Scan for the cell matching the given text and deliver its [X, Y] coordinate at center. 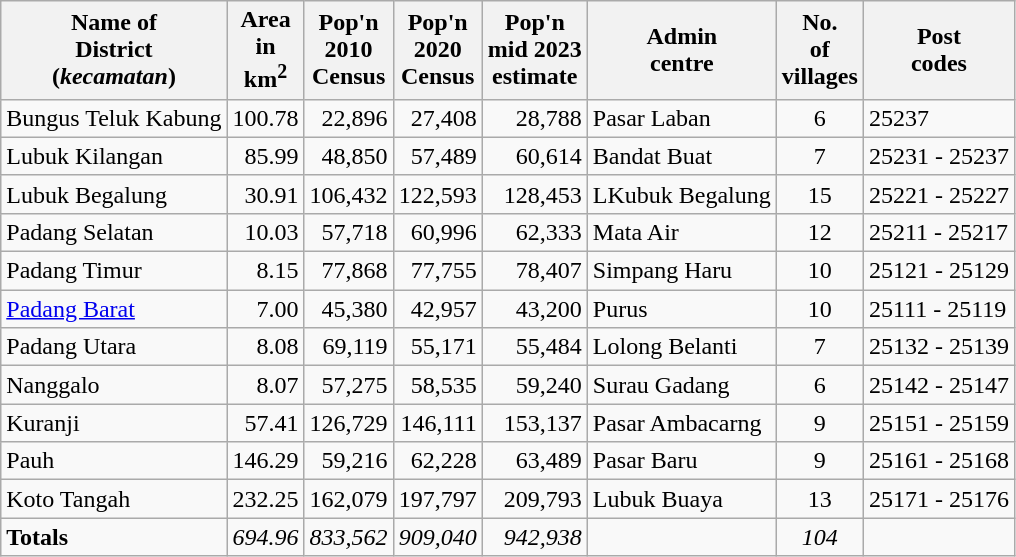
25171 - 25176 [938, 499]
Admincentre [682, 50]
62,333 [534, 232]
8.15 [266, 271]
8.08 [266, 347]
162,079 [348, 499]
Simpang Haru [682, 271]
69,119 [348, 347]
LKubuk Begalung [682, 194]
Pop'n 2010 Census [348, 50]
Padang Utara [114, 347]
15 [820, 194]
104 [820, 537]
Name of District(kecamatan) [114, 50]
8.07 [266, 385]
Lubuk Kilangan [114, 156]
25211 - 25217 [938, 232]
694.96 [266, 537]
13 [820, 499]
85.99 [266, 156]
Pop'n 2020 Census [438, 50]
122,593 [438, 194]
Pop'n mid 2023 estimate [534, 50]
57.41 [266, 423]
Totals [114, 537]
45,380 [348, 309]
Surau Gadang [682, 385]
Bungus Teluk Kabung [114, 118]
Mata Air [682, 232]
Padang Barat [114, 309]
909,040 [438, 537]
Lolong Belanti [682, 347]
59,240 [534, 385]
Nanggalo [114, 385]
43,200 [534, 309]
57,718 [348, 232]
100.78 [266, 118]
25161 - 25168 [938, 461]
146,111 [438, 423]
25231 - 25237 [938, 156]
106,432 [348, 194]
Area in km2 [266, 50]
942,938 [534, 537]
Lubuk Buaya [682, 499]
63,489 [534, 461]
78,407 [534, 271]
25142 - 25147 [938, 385]
Koto Tangah [114, 499]
57,489 [438, 156]
60,996 [438, 232]
59,216 [348, 461]
77,868 [348, 271]
57,275 [348, 385]
Padang Timur [114, 271]
209,793 [534, 499]
62,228 [438, 461]
153,137 [534, 423]
25121 - 25129 [938, 271]
833,562 [348, 537]
Kuranji [114, 423]
60,614 [534, 156]
12 [820, 232]
Pasar Ambacarng [682, 423]
197,797 [438, 499]
58,535 [438, 385]
25132 - 25139 [938, 347]
25151 - 25159 [938, 423]
126,729 [348, 423]
42,957 [438, 309]
10.03 [266, 232]
146.29 [266, 461]
30.91 [266, 194]
Padang Selatan [114, 232]
Pasar Baru [682, 461]
Pasar Laban [682, 118]
22,896 [348, 118]
27,408 [438, 118]
Pauh [114, 461]
Postcodes [938, 50]
77,755 [438, 271]
Purus [682, 309]
25221 - 25227 [938, 194]
55,171 [438, 347]
28,788 [534, 118]
No.ofvillages [820, 50]
7.00 [266, 309]
48,850 [348, 156]
128,453 [534, 194]
Bandat Buat [682, 156]
Lubuk Begalung [114, 194]
25237 [938, 118]
232.25 [266, 499]
55,484 [534, 347]
25111 - 25119 [938, 309]
